Search for the cell housing the specified text and yield its [X, Y] center coordinate. 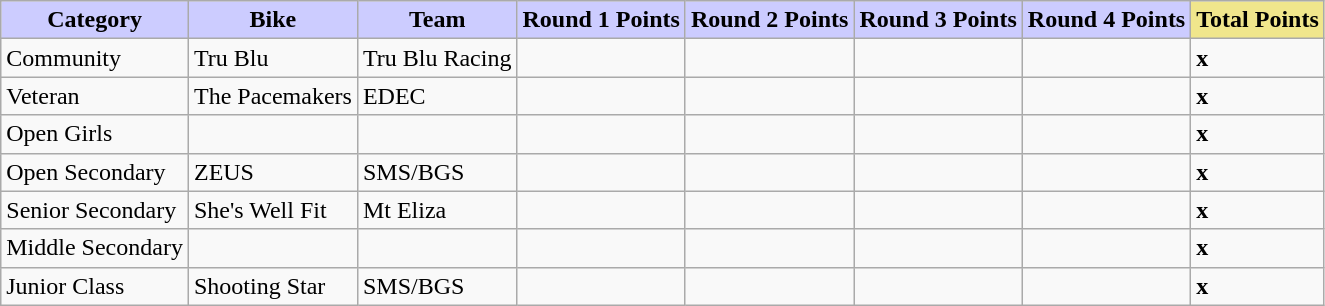
Round 1 Points [601, 20]
Open Girls [95, 134]
EDEC [437, 96]
She's Well Fit [272, 210]
Tru Blu Racing [437, 58]
Team [437, 20]
Open Secondary [95, 172]
Tru Blu [272, 58]
Bike [272, 20]
Mt Eliza [437, 210]
Community [95, 58]
Shooting Star [272, 286]
The Pacemakers [272, 96]
Round 2 Points [769, 20]
Total Points [1258, 20]
Senior Secondary [95, 210]
Round 4 Points [1106, 20]
Veteran [95, 96]
ZEUS [272, 172]
Junior Class [95, 286]
Category [95, 20]
Round 3 Points [938, 20]
Middle Secondary [95, 248]
